Return the [X, Y] coordinate for the center point of the cell that contains the specified text.  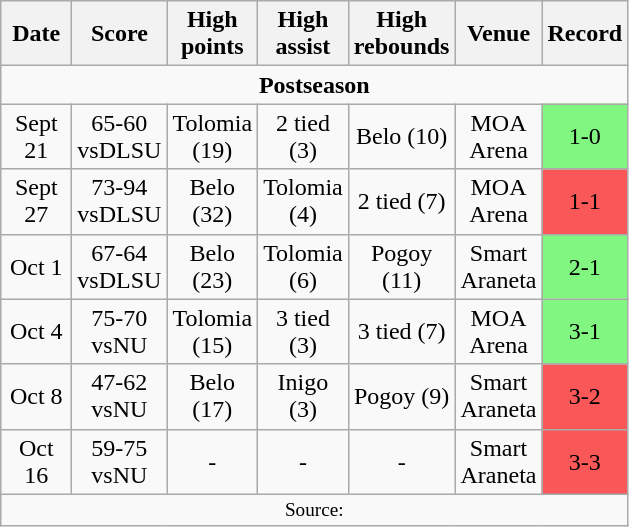
65-60 vsDLSU [120, 136]
3-2 [585, 396]
Tolomia (6) [304, 266]
High points [212, 34]
3 tied (3) [304, 332]
3-3 [585, 462]
Pogoy (9) [402, 396]
Source: [314, 510]
High assist [304, 34]
Inigo (3) [304, 396]
Pogoy (11) [402, 266]
Oct 8 [36, 396]
59-75 vsNU [120, 462]
Belo (32) [212, 202]
Venue [498, 34]
Tolomia (19) [212, 136]
47-62 vsNU [120, 396]
Score [120, 34]
Record [585, 34]
Sept 21 [36, 136]
Postseason [314, 85]
Belo (23) [212, 266]
Oct 16 [36, 462]
3 tied (7) [402, 332]
67-64 vsDLSU [120, 266]
2 tied (3) [304, 136]
1-1 [585, 202]
Tolomia (4) [304, 202]
Belo (17) [212, 396]
2 tied (7) [402, 202]
Tolomia (15) [212, 332]
Belo (10) [402, 136]
Date [36, 34]
Oct 4 [36, 332]
73-94 vsDLSU [120, 202]
1-0 [585, 136]
Sept 27 [36, 202]
3-1 [585, 332]
75-70 vsNU [120, 332]
Oct 1 [36, 266]
High rebounds [402, 34]
2-1 [585, 266]
